From the cell containing the given text, extract its center point as [X, Y] coordinate. 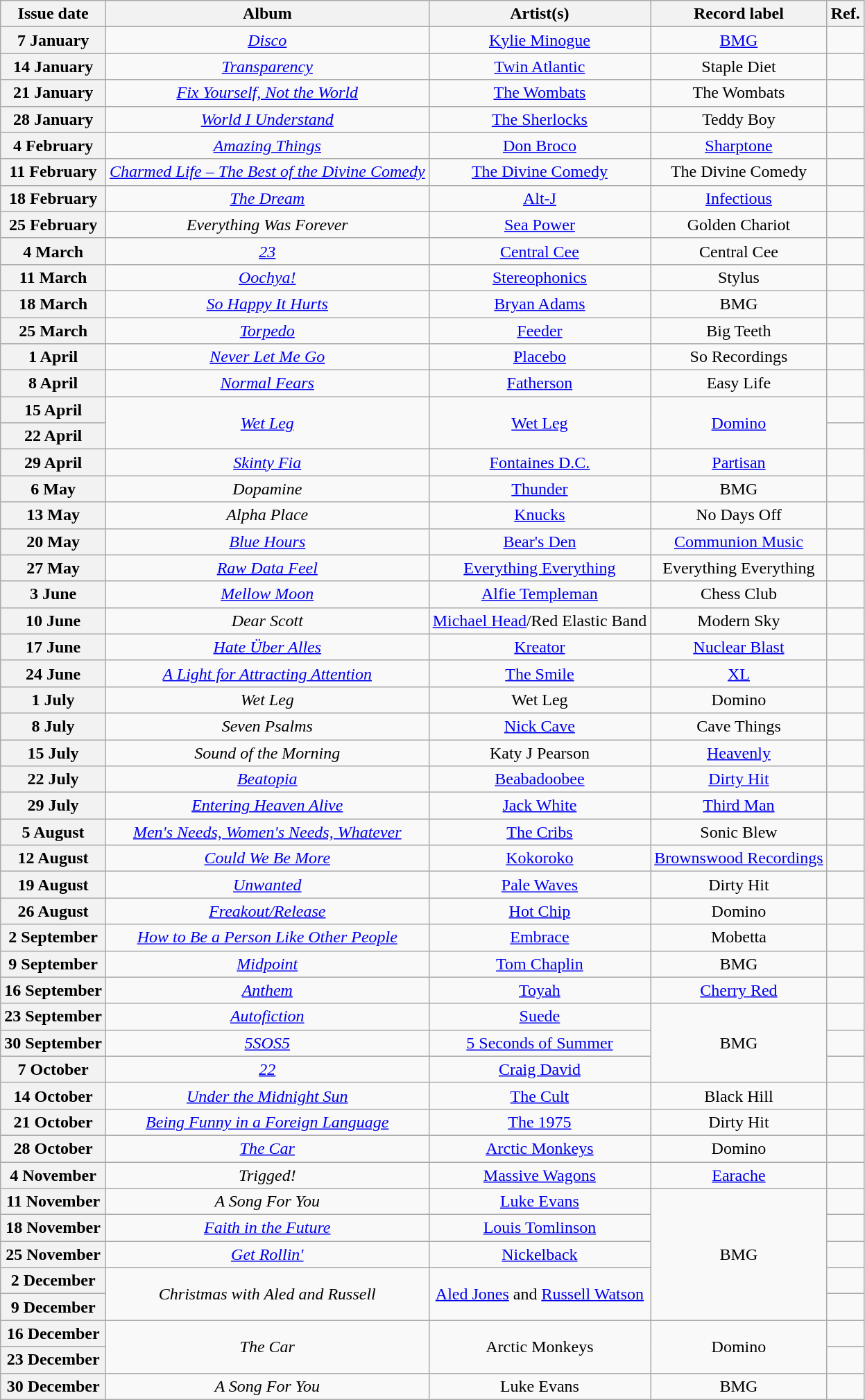
Kokoroko [540, 858]
Thunder [540, 489]
7 October [53, 1069]
Massive Wagons [540, 1175]
A Light for Attracting Attention [267, 673]
Transparency [267, 67]
10 June [53, 621]
8 July [53, 726]
Golden Chariot [739, 225]
Everything Was Forever [267, 225]
14 October [53, 1096]
Under the Midnight Sun [267, 1096]
4 March [53, 251]
18 February [53, 198]
9 September [53, 964]
Dopamine [267, 489]
Chess Club [739, 594]
Mellow Moon [267, 594]
2 September [53, 937]
The 1975 [540, 1122]
Michael Head/Red Elastic Band [540, 621]
Louis Tomlinson [540, 1228]
Blue Hours [267, 542]
11 November [53, 1202]
Stereophonics [540, 277]
World I Understand [267, 119]
Knucks [540, 515]
Hate Über Alles [267, 647]
Christmas with Aled and Russell [267, 1294]
19 August [53, 885]
Unwanted [267, 885]
Sea Power [540, 225]
Freakout/Release [267, 911]
Big Teeth [739, 331]
Entering Heaven Alive [267, 806]
28 January [53, 119]
4 February [53, 146]
Ref. [845, 14]
Oochya! [267, 277]
Could We Be More [267, 858]
5 August [53, 832]
Record label [739, 14]
Teddy Boy [739, 119]
Normal Fears [267, 383]
Modern Sky [739, 621]
3 June [53, 594]
Alt-J [540, 198]
Kylie Minogue [540, 40]
25 November [53, 1254]
Fatherson [540, 383]
Infectious [739, 198]
26 August [53, 911]
Men's Needs, Women's Needs, Whatever [267, 832]
Skinty Fia [267, 463]
Bear's Den [540, 542]
Communion Music [739, 542]
Sound of the Morning [267, 752]
Being Funny in a Foreign Language [267, 1122]
2 December [53, 1281]
Disco [267, 40]
12 August [53, 858]
22 April [53, 436]
25 February [53, 225]
Dear Scott [267, 621]
5SOS5 [267, 1043]
Fix Yourself, Not the World [267, 93]
24 June [53, 673]
Suede [540, 1017]
Beabadoobee [540, 779]
Nickelback [540, 1254]
Amazing Things [267, 146]
23 September [53, 1017]
25 March [53, 331]
Feeder [540, 331]
Album [267, 14]
Never Let Me Go [267, 357]
Bryan Adams [540, 304]
Midpoint [267, 964]
Third Man [739, 806]
Katy J Pearson [540, 752]
Charmed Life – The Best of the Divine Comedy [267, 172]
21 October [53, 1122]
No Days Off [739, 515]
13 May [53, 515]
16 December [53, 1333]
Pale Waves [540, 885]
Torpedo [267, 331]
Issue date [53, 14]
Alpha Place [267, 515]
29 April [53, 463]
22 July [53, 779]
Partisan [739, 463]
28 October [53, 1148]
Alfie Templeman [540, 594]
11 March [53, 277]
So Happy It Hurts [267, 304]
Faith in the Future [267, 1228]
Trigged! [267, 1175]
16 September [53, 990]
29 July [53, 806]
21 January [53, 93]
Tom Chaplin [540, 964]
Jack White [540, 806]
Craig David [540, 1069]
The Cult [540, 1096]
23 December [53, 1360]
Toyah [540, 990]
14 January [53, 67]
Black Hill [739, 1096]
5 Seconds of Summer [540, 1043]
Heavenly [739, 752]
Fontaines D.C. [540, 463]
1 July [53, 700]
Raw Data Feel [267, 568]
XL [739, 673]
Nuclear Blast [739, 647]
The Cribs [540, 832]
Beatopia [267, 779]
22 [267, 1069]
18 November [53, 1228]
Artist(s) [540, 14]
Cherry Red [739, 990]
The Dream [267, 198]
Get Rollin' [267, 1254]
18 March [53, 304]
30 December [53, 1386]
17 June [53, 647]
Brownswood Recordings [739, 858]
Autofiction [267, 1017]
Stylus [739, 277]
1 April [53, 357]
Embrace [540, 937]
11 February [53, 172]
Seven Psalms [267, 726]
15 July [53, 752]
6 May [53, 489]
Staple Diet [739, 67]
8 April [53, 383]
Hot Chip [540, 911]
30 September [53, 1043]
Earache [739, 1175]
The Smile [540, 673]
Nick Cave [540, 726]
27 May [53, 568]
Don Broco [540, 146]
So Recordings [739, 357]
Aled Jones and Russell Watson [540, 1294]
7 January [53, 40]
Mobetta [739, 937]
Kreator [540, 647]
The Sherlocks [540, 119]
23 [267, 251]
Sonic Blew [739, 832]
4 November [53, 1175]
Placebo [540, 357]
Anthem [267, 990]
Sharptone [739, 146]
9 December [53, 1307]
Easy Life [739, 383]
20 May [53, 542]
Twin Atlantic [540, 67]
15 April [53, 410]
How to Be a Person Like Other People [267, 937]
Cave Things [739, 726]
